Extract the [x, y] coordinate from the center of the cell holding the provided text.  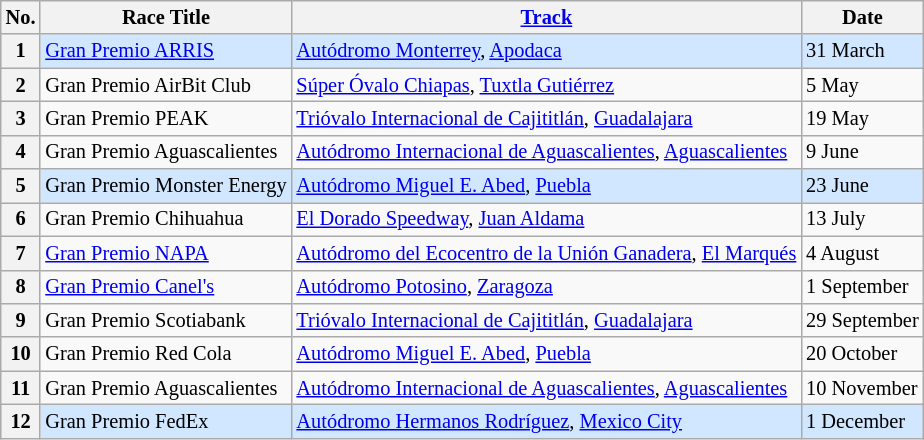
Gran Premio NAPA [166, 253]
11 [21, 388]
Gran Premio Canel's [166, 287]
8 [21, 287]
20 October [862, 354]
31 March [862, 51]
Autódromo del Ecocentro de la Unión Ganadera, El Marqués [547, 253]
9 June [862, 152]
13 July [862, 219]
El Dorado Speedway, Juan Aldama [547, 219]
2 [21, 85]
No. [21, 17]
Gran Premio Monster Energy [166, 186]
Gran Premio Red Cola [166, 354]
Autódromo Potosino, Zaragoza [547, 287]
19 May [862, 118]
29 September [862, 320]
10 [21, 354]
Gran Premio ARRIS [166, 51]
Gran Premio Scotiabank [166, 320]
23 June [862, 186]
Track [547, 17]
Súper Óvalo Chiapas, Tuxtla Gutiérrez [547, 85]
12 [21, 421]
7 [21, 253]
6 [21, 219]
Gran Premio FedEx [166, 421]
1 December [862, 421]
Gran Premio Chihuahua [166, 219]
Autódromo Monterrey, Apodaca [547, 51]
Date [862, 17]
Gran Premio PEAK [166, 118]
Gran Premio AirBit Club [166, 85]
9 [21, 320]
4 [21, 152]
5 [21, 186]
4 August [862, 253]
1 September [862, 287]
3 [21, 118]
Race Title [166, 17]
5 May [862, 85]
Autódromo Hermanos Rodríguez, Mexico City [547, 421]
1 [21, 51]
10 November [862, 388]
